Return the [x, y] coordinate for the center point of the cell that contains the specified text.  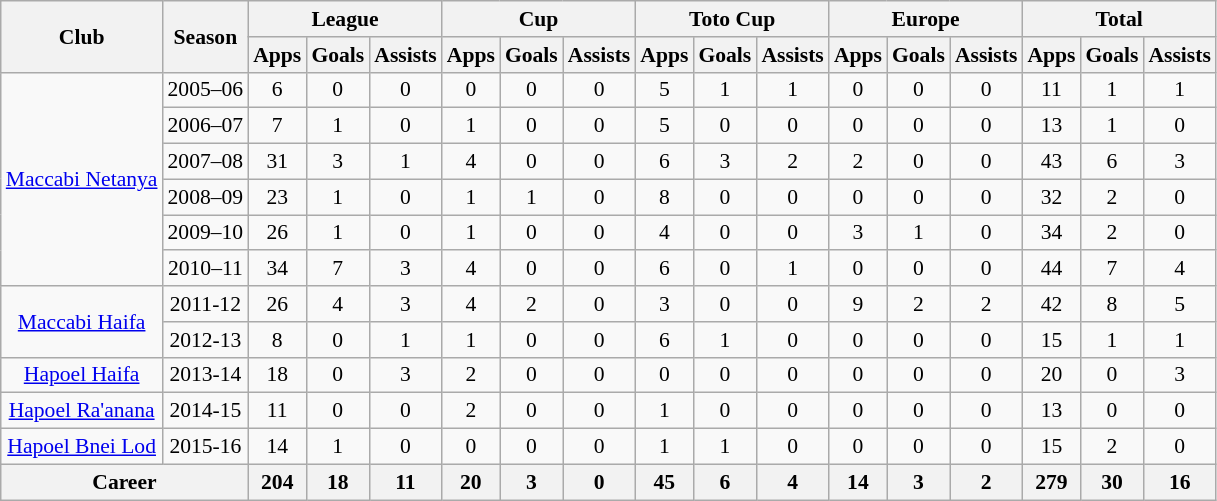
League [345, 19]
Hapoel Ra'anana [82, 411]
279 [1051, 482]
Season [206, 36]
43 [1051, 162]
2012-13 [206, 340]
2005–06 [206, 90]
23 [277, 197]
45 [664, 482]
9 [858, 304]
2011-12 [206, 304]
31 [277, 162]
2006–07 [206, 126]
Maccabi Haifa [82, 322]
2014-15 [206, 411]
Europe [926, 19]
Toto Cup [732, 19]
Cup [539, 19]
44 [1051, 269]
Career [124, 482]
2008–09 [206, 197]
2007–08 [206, 162]
42 [1051, 304]
32 [1051, 197]
2015-16 [206, 447]
2010–11 [206, 269]
16 [1180, 482]
Club [82, 36]
204 [277, 482]
30 [1112, 482]
Total [1119, 19]
2009–10 [206, 233]
Maccabi Netanya [82, 179]
2013-14 [206, 375]
Hapoel Haifa [82, 375]
Hapoel Bnei Lod [82, 447]
